Search for the cell housing the specified text and yield its [X, Y] center coordinate. 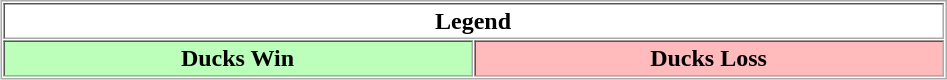
Ducks Loss [709, 58]
Ducks Win [238, 58]
Legend [473, 21]
